From the cell containing the given text, extract its center point as [x, y] coordinate. 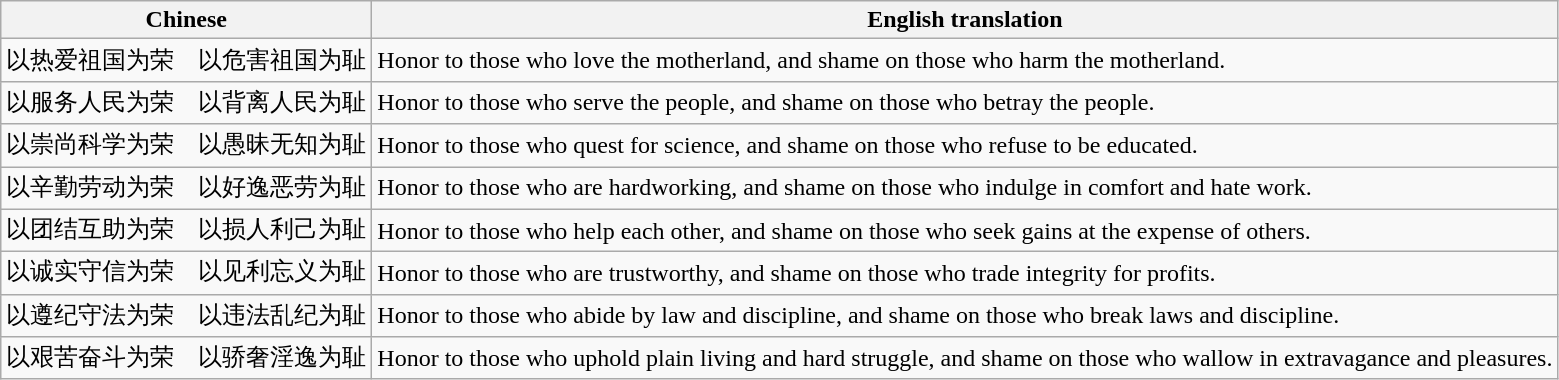
以遵纪守法为荣 以违法乱纪为耻 [186, 316]
以辛勤劳动为荣 以好逸恶劳为耻 [186, 188]
Honor to those who quest for science, and shame on those who refuse to be educated. [965, 146]
Honor to those who help each other, and shame on those who seek gains at the expense of others. [965, 230]
以团结互助为荣 以损人利己为耻 [186, 230]
以服务人民为荣 以背离人民为耻 [186, 102]
Honor to those who uphold plain living and hard struggle, and shame on those who wallow in extravagance and pleasures. [965, 358]
以崇尚科学为荣 以愚昧无知为耻 [186, 146]
Honor to those who are hardworking, and shame on those who indulge in comfort and hate work. [965, 188]
Chinese [186, 20]
Honor to those who abide by law and discipline, and shame on those who break laws and discipline. [965, 316]
以诚实守信为荣 以见利忘义为耻 [186, 274]
以热爱祖国为荣 以危害祖国为耻 [186, 60]
Honor to those who are trustworthy, and shame on those who trade integrity for profits. [965, 274]
以艰苦奋斗为荣 以骄奢淫逸为耻 [186, 358]
Honor to those who serve the people, and shame on those who betray the people. [965, 102]
Honor to those who love the motherland, and shame on those who harm the motherland. [965, 60]
English translation [965, 20]
